Scan for the cell matching the given text and deliver its [x, y] coordinate at center. 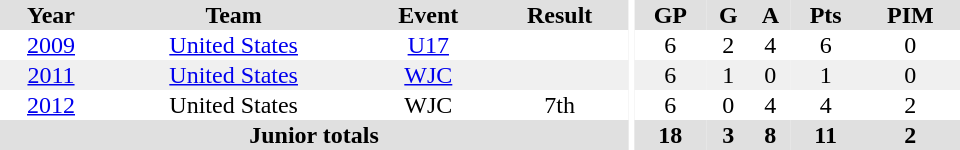
Team [234, 15]
Junior totals [314, 135]
18 [670, 135]
3 [728, 135]
11 [826, 135]
Pts [826, 15]
GP [670, 15]
7th [560, 105]
U17 [428, 45]
8 [770, 135]
2011 [51, 75]
Event [428, 15]
A [770, 15]
Year [51, 15]
2012 [51, 105]
G [728, 15]
2009 [51, 45]
PIM [910, 15]
Result [560, 15]
